Scan for the cell matching the given text and deliver its [X, Y] coordinate at center. 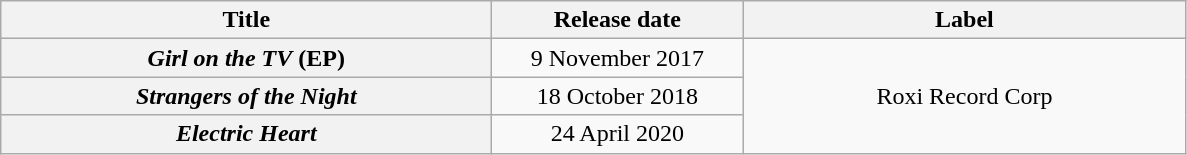
Strangers of the Night [246, 96]
Girl on the TV (EP) [246, 58]
Roxi Record Corp [964, 96]
24 April 2020 [618, 134]
18 October 2018 [618, 96]
Label [964, 20]
9 November 2017 [618, 58]
Title [246, 20]
Release date [618, 20]
Electric Heart [246, 134]
